Capture the cell that displays the provided text and extract its [X, Y] central coordinate. 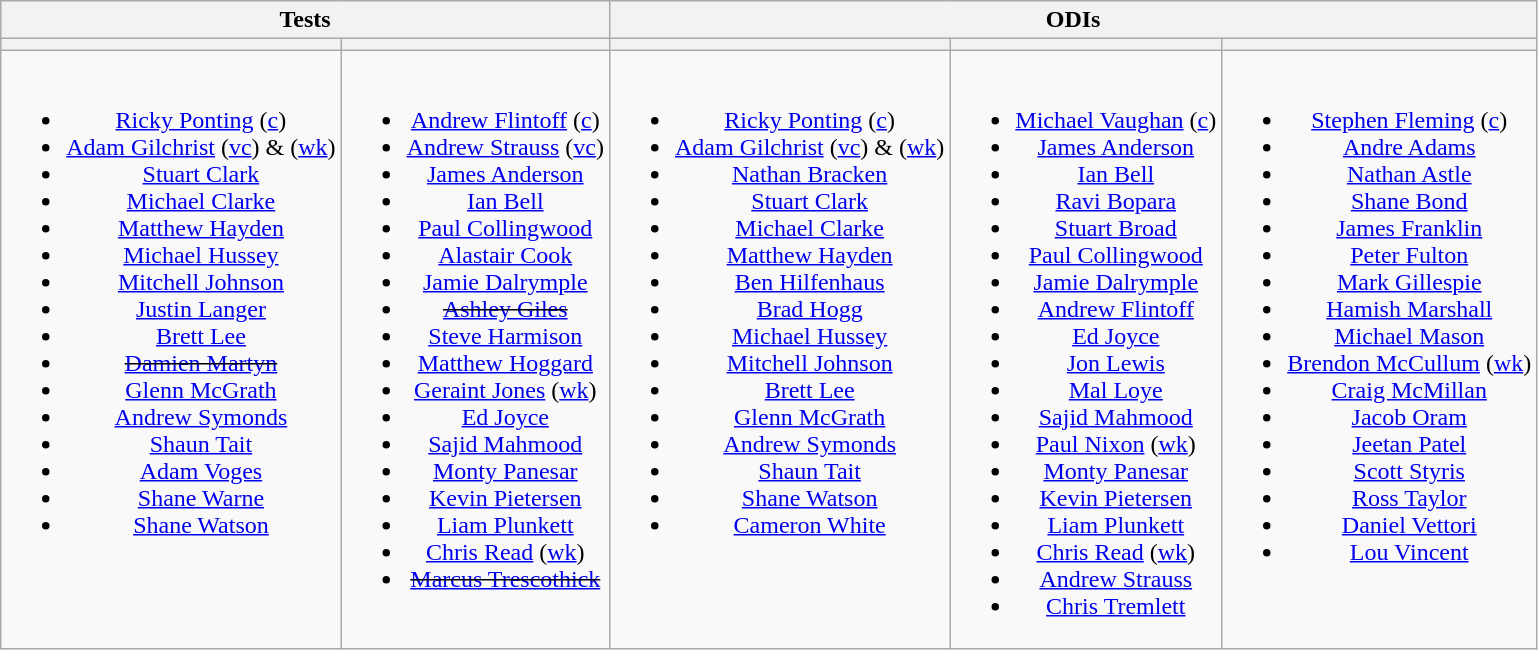
Tests [306, 20]
ODIs [1072, 20]
